Determine the [x, y] coordinate at the center of the cell enclosing the given text.  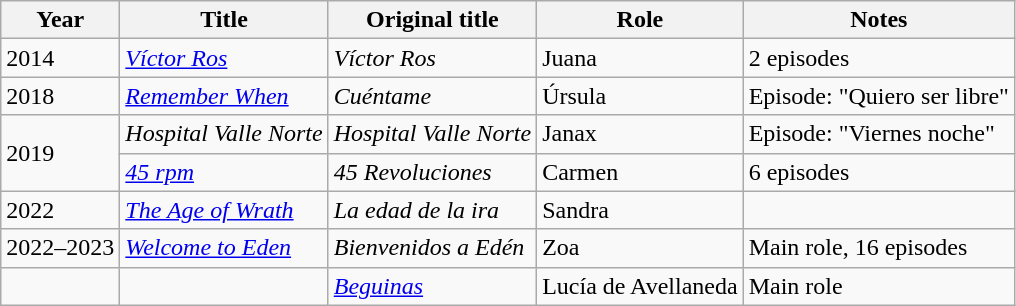
Carmen [640, 172]
2022 [60, 210]
45 Revoluciones [432, 172]
Beguinas [432, 286]
Sandra [640, 210]
6 episodes [878, 172]
2022–2023 [60, 248]
Year [60, 20]
45 rpm [224, 172]
Episode: "Quiero ser libre" [878, 96]
Janax [640, 134]
Remember When [224, 96]
2 episodes [878, 58]
The Age of Wrath [224, 210]
Title [224, 20]
2014 [60, 58]
Cuéntame [432, 96]
Episode: "Viernes noche" [878, 134]
Zoa [640, 248]
Notes [878, 20]
Original title [432, 20]
Role [640, 20]
Bienvenidos a Edén [432, 248]
Welcome to Eden [224, 248]
2019 [60, 153]
Úrsula [640, 96]
La edad de la ira [432, 210]
2018 [60, 96]
Main role, 16 episodes [878, 248]
Juana [640, 58]
Main role [878, 286]
Lucía de Avellaneda [640, 286]
